Detect which cell encompasses the target text, then output its [x, y] center coordinate. 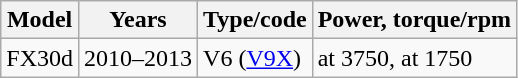
at 3750, at 1750 [414, 58]
Years [138, 20]
Power, torque/rpm [414, 20]
Model [40, 20]
V6 (V9X) [256, 58]
FX30d [40, 58]
Type/code [256, 20]
2010–2013 [138, 58]
